Output the [X, Y] coordinate of the center of the cell containing the given text.  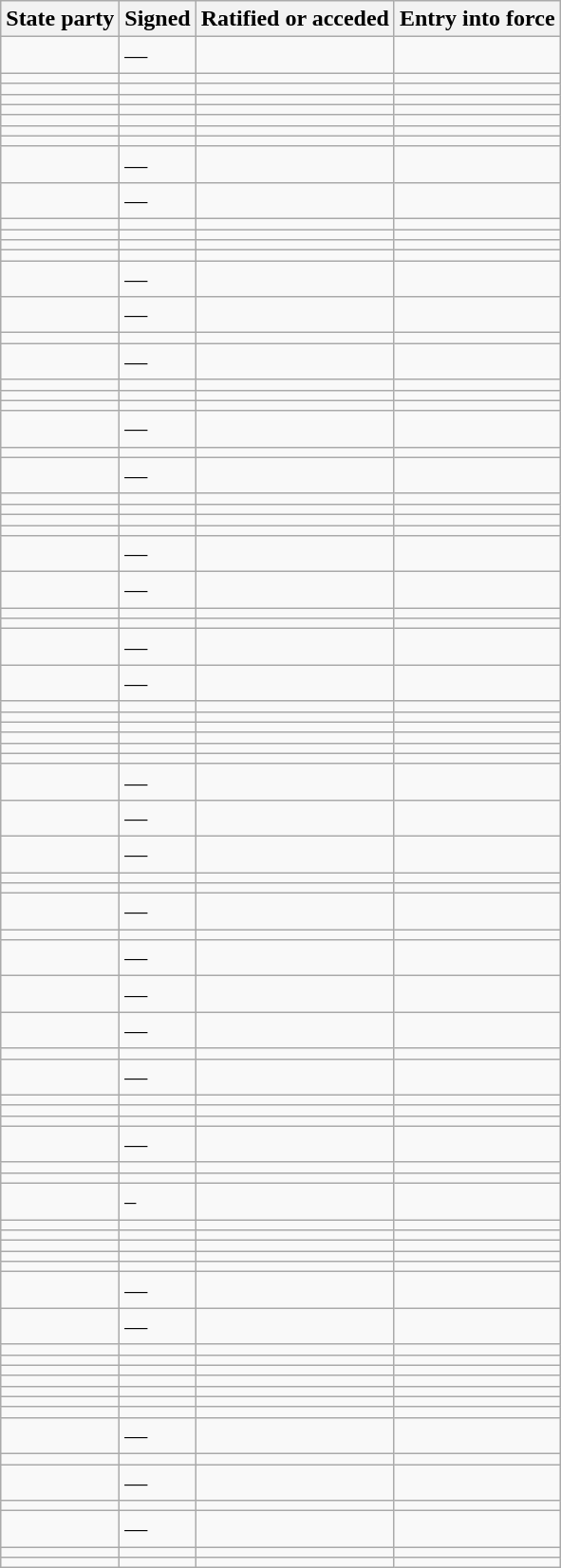
Ratified or acceded [294, 19]
Entry into force [477, 19]
State party [61, 19]
– [158, 1201]
Signed [158, 19]
